Locate the cell with the specified text and output its (X, Y) center coordinate. 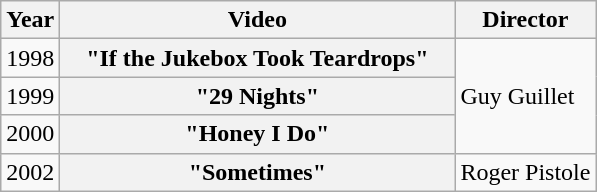
"29 Nights" (258, 96)
1998 (30, 58)
Year (30, 20)
2002 (30, 172)
Roger Pistole (526, 172)
Guy Guillet (526, 96)
Director (526, 20)
1999 (30, 96)
"Sometimes" (258, 172)
Video (258, 20)
"If the Jukebox Took Teardrops" (258, 58)
2000 (30, 134)
"Honey I Do" (258, 134)
